Locate the cell with the specified text and output its [x, y] center coordinate. 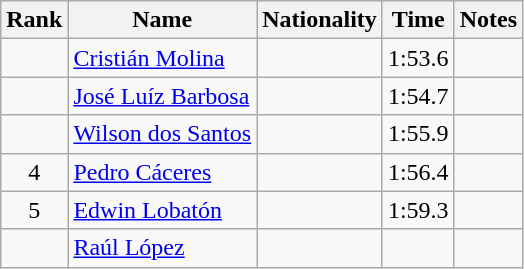
1:56.4 [418, 172]
1:54.7 [418, 96]
5 [34, 210]
Rank [34, 20]
Edwin Lobatón [162, 210]
Raúl López [162, 248]
Wilson dos Santos [162, 134]
1:55.9 [418, 134]
1:59.3 [418, 210]
Time [418, 20]
Notes [488, 20]
Pedro Cáceres [162, 172]
Name [162, 20]
Nationality [320, 20]
4 [34, 172]
Cristián Molina [162, 58]
1:53.6 [418, 58]
José Luíz Barbosa [162, 96]
